Find where the given text appears and provide that cell's center as (x, y) coordinate. 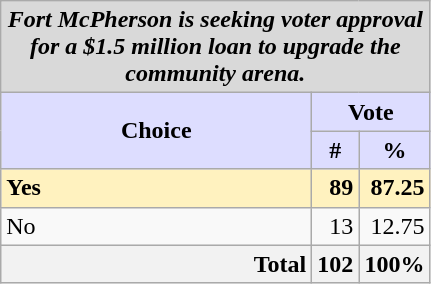
% (394, 150)
87.25 (394, 188)
Total (156, 264)
102 (336, 264)
Choice (156, 131)
89 (336, 188)
Yes (156, 188)
No (156, 226)
Fort McPherson is seeking voter approval for a $1.5 million loan to upgrade the community arena. (216, 47)
13 (336, 226)
# (336, 150)
Vote (371, 112)
100% (394, 264)
12.75 (394, 226)
